For the text-containing cell, return its midpoint in [X, Y] coordinate format. 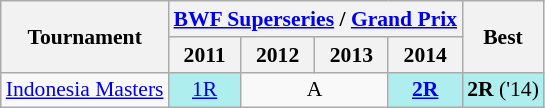
2013 [351, 55]
1R [205, 90]
2R ('14) [503, 90]
2R [425, 90]
2011 [205, 55]
Indonesia Masters [85, 90]
A [315, 90]
2014 [425, 55]
2012 [278, 55]
Best [503, 36]
BWF Superseries / Grand Prix [316, 19]
Tournament [85, 36]
